Identify which cell holds the provided text, then report its [X, Y] central coordinate. 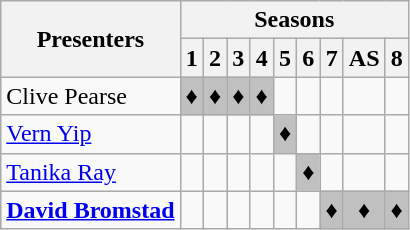
Clive Pearse [90, 96]
1 [192, 58]
Presenters [90, 39]
Seasons [294, 20]
6 [308, 58]
3 [238, 58]
Vern Yip [90, 134]
Tanika Ray [90, 172]
8 [396, 58]
5 [284, 58]
7 [332, 58]
2 [214, 58]
David Bromstad [90, 210]
AS [364, 58]
4 [262, 58]
